Determine the [X, Y] coordinate at the center of the cell enclosing the given text.  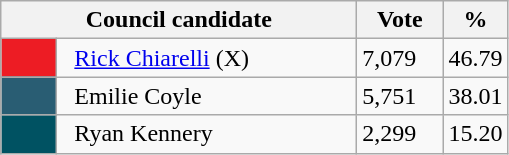
7,079 [400, 58]
Ryan Kennery [207, 134]
2,299 [400, 134]
% [476, 20]
Emilie Coyle [207, 96]
15.20 [476, 134]
Rick Chiarelli (X) [207, 58]
46.79 [476, 58]
Vote [400, 20]
Council candidate [179, 20]
38.01 [476, 96]
5,751 [400, 96]
